Return the (x, y) coordinate for the center point of the cell that contains the specified text.  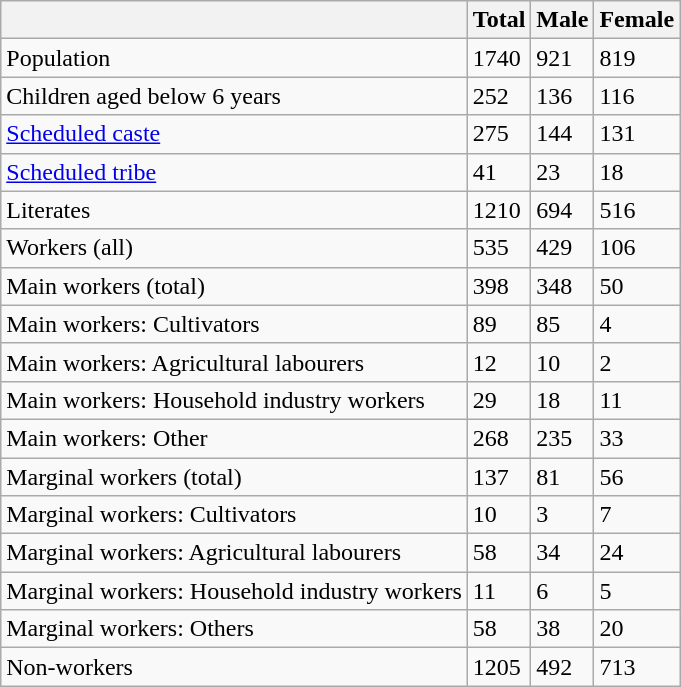
6 (562, 591)
429 (562, 248)
694 (562, 210)
Marginal workers: Agricultural labourers (234, 553)
1740 (499, 58)
Marginal workers (total) (234, 477)
38 (562, 629)
Children aged below 6 years (234, 96)
235 (562, 438)
Main workers: Household industry workers (234, 400)
Main workers (total) (234, 286)
23 (562, 172)
2 (637, 362)
Non-workers (234, 667)
268 (499, 438)
131 (637, 134)
89 (499, 324)
Marginal workers: Others (234, 629)
4 (637, 324)
819 (637, 58)
Main workers: Other (234, 438)
Main workers: Cultivators (234, 324)
348 (562, 286)
5 (637, 591)
Female (637, 20)
Literates (234, 210)
3 (562, 515)
Scheduled caste (234, 134)
1205 (499, 667)
Male (562, 20)
106 (637, 248)
Population (234, 58)
252 (499, 96)
144 (562, 134)
116 (637, 96)
1210 (499, 210)
Marginal workers: Household industry workers (234, 591)
Main workers: Agricultural labourers (234, 362)
24 (637, 553)
Workers (all) (234, 248)
275 (499, 134)
492 (562, 667)
136 (562, 96)
7 (637, 515)
85 (562, 324)
713 (637, 667)
137 (499, 477)
33 (637, 438)
50 (637, 286)
56 (637, 477)
398 (499, 286)
921 (562, 58)
Marginal workers: Cultivators (234, 515)
34 (562, 553)
Total (499, 20)
535 (499, 248)
516 (637, 210)
20 (637, 629)
Scheduled tribe (234, 172)
41 (499, 172)
29 (499, 400)
81 (562, 477)
12 (499, 362)
